Pinpoint the cell where the given text exists, returning its (X, Y) midpoint coordinate. 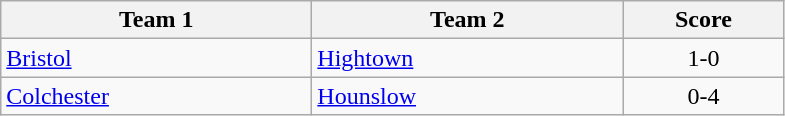
Score (704, 20)
Bristol (156, 58)
Colchester (156, 96)
1-0 (704, 58)
Hightown (468, 58)
0-4 (704, 96)
Team 1 (156, 20)
Hounslow (468, 96)
Team 2 (468, 20)
